Extract the [X, Y] coordinate from the center of the cell holding the provided text.  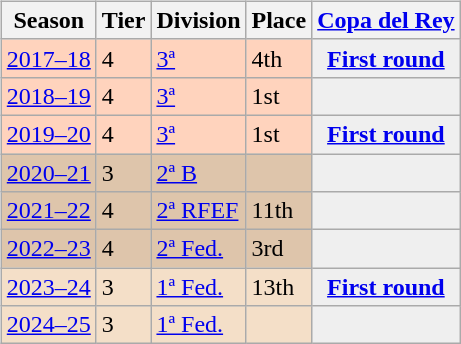
2021–22 [48, 211]
2ª Fed. [198, 249]
Place [279, 20]
2023–24 [48, 287]
2ª RFEF [198, 211]
Copa del Rey [386, 20]
2024–25 [48, 325]
4th [279, 58]
3rd [279, 249]
2017–18 [48, 58]
2ª B [198, 173]
Division [198, 20]
Season [48, 20]
Tier [124, 20]
13th [279, 287]
2022–23 [48, 249]
2020–21 [48, 173]
2018–19 [48, 96]
11th [279, 211]
2019–20 [48, 134]
